Identify which cell holds the provided text, then report its [X, Y] central coordinate. 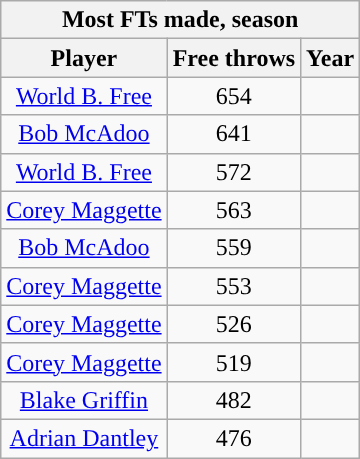
572 [234, 172]
Player [84, 58]
482 [234, 400]
563 [234, 210]
641 [234, 134]
654 [234, 96]
526 [234, 324]
Blake Griffin [84, 400]
519 [234, 362]
553 [234, 286]
Year [330, 58]
Most FTs made, season [180, 20]
Free throws [234, 58]
Adrian Dantley [84, 438]
476 [234, 438]
559 [234, 248]
